Scan for the cell matching the given text and deliver its (X, Y) coordinate at center. 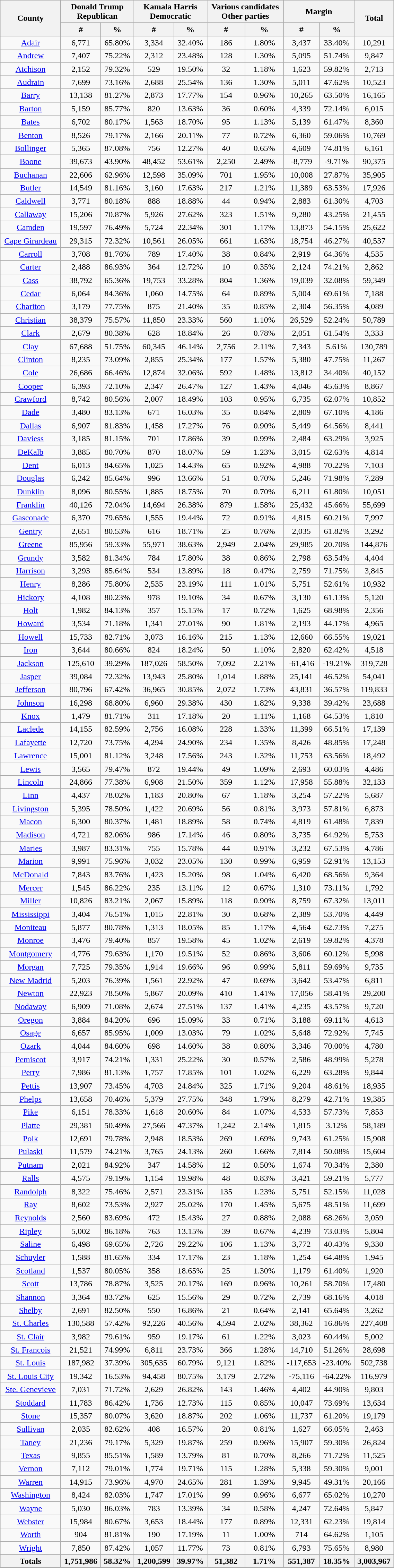
0.74% (265, 822)
3,653 (154, 1522)
11.77% (190, 1548)
6,907 (80, 426)
8,980 (374, 1548)
60.03% (337, 769)
187,982 (80, 1363)
472 (154, 1218)
1.07% (265, 1112)
16.57% (190, 1429)
3,606 (301, 954)
15.89% (190, 901)
3,023 (301, 1337)
5,777 (374, 1178)
3,885 (80, 452)
1.21% (265, 188)
64.92% (337, 835)
2,586 (301, 1059)
16.16% (190, 637)
978 (154, 597)
3,059 (374, 1218)
Ste. Genevieve (30, 1389)
18.65% (190, 1271)
17.56% (190, 756)
73.75% (117, 742)
19,385 (374, 1099)
Newton (30, 993)
79 (226, 1033)
45.63% (337, 386)
1.04% (265, 875)
3,642 (301, 980)
18.35% (337, 1561)
2,021 (80, 1165)
86.42% (117, 1403)
5,687 (374, 795)
16,298 (80, 703)
Miller (30, 901)
34.40% (337, 373)
40,126 (80, 505)
Crawford (30, 399)
55,699 (374, 505)
80.56% (117, 399)
48.99% (337, 1059)
27.62% (190, 214)
2,798 (301, 557)
2,072 (226, 690)
37.39% (117, 1363)
1,422 (154, 809)
18.71% (190, 531)
4,294 (154, 742)
Wright (30, 1548)
6,161 (374, 148)
63.28% (337, 1073)
217 (226, 188)
3,032 (154, 861)
11,850 (154, 320)
Ripley (30, 1231)
358 (154, 1271)
73 (226, 1548)
1,747 (154, 1495)
St. Francois (30, 1350)
18.88% (190, 201)
33.40% (337, 43)
9,945 (301, 1482)
334 (154, 1258)
Sullivan (30, 1429)
Perry (30, 1073)
19.71% (190, 1469)
Polk (30, 1139)
4,965 (374, 624)
-8,779 (301, 161)
1,555 (154, 518)
10 (226, 267)
66.55% (337, 637)
60.12% (337, 954)
3,644 (80, 650)
15.15% (190, 611)
12,331 (301, 1522)
75.65% (337, 1548)
52.24% (337, 320)
76 (226, 426)
1,674 (301, 1165)
43.57% (337, 1006)
0.69% (265, 980)
14,694 (154, 505)
39.97% (190, 1561)
789 (154, 254)
243 (226, 756)
8,759 (301, 901)
1,009 (154, 1033)
5,877 (80, 927)
7,343 (301, 346)
2,560 (80, 1218)
1.57% (265, 359)
80.17% (117, 122)
1.95% (265, 174)
3,346 (301, 1046)
Osage (30, 1033)
62.42% (337, 650)
42.71% (337, 1099)
1,618 (154, 1112)
1.79% (265, 1099)
46 (226, 835)
1.00% (265, 1535)
Ralls (30, 1178)
20.09% (190, 993)
154 (226, 95)
4,402 (301, 1389)
755 (154, 848)
7,814 (301, 1152)
628 (154, 333)
Randolph (30, 1191)
8,360 (374, 122)
4,247 (301, 1508)
23.48% (190, 56)
3,437 (301, 43)
56 (226, 809)
1.45% (265, 1204)
Shannon (30, 1297)
4,089 (374, 307)
1,014 (226, 676)
67,688 (80, 346)
90 (226, 624)
Totals (30, 1561)
1,563 (154, 122)
5,380 (301, 359)
16.53% (117, 1376)
13,658 (80, 1099)
2,629 (154, 1389)
Pettis (30, 1086)
47.75% (337, 359)
143 (226, 1389)
25,622 (374, 228)
64.62% (337, 1535)
59.21% (337, 1178)
6,300 (80, 822)
7,699 (80, 82)
20.60% (190, 1112)
17.86% (190, 439)
14.75% (190, 293)
1,914 (154, 967)
3,973 (301, 809)
44.17% (337, 624)
2.49% (265, 161)
13,812 (301, 373)
61.25% (337, 1139)
69.61% (337, 293)
560 (226, 320)
43,831 (301, 690)
5,203 (80, 980)
19.10% (190, 597)
Texas (30, 1456)
51.75% (117, 346)
94,458 (154, 1376)
15,908 (374, 1139)
3,987 (80, 848)
Montgomery (30, 954)
59 (226, 452)
2,484 (301, 439)
58.50% (190, 663)
9,735 (374, 967)
80.70% (117, 452)
534 (154, 571)
1,810 (374, 716)
2,739 (301, 1297)
73.09% (117, 359)
2,141 (301, 1310)
19,179 (374, 1416)
19,753 (154, 280)
40,152 (374, 373)
1,885 (154, 492)
18,754 (301, 241)
15.56% (190, 1297)
80.75% (190, 1376)
60,345 (154, 346)
64.36% (337, 254)
7,725 (80, 967)
Cape Girardeau (30, 241)
15,206 (80, 214)
46.52% (337, 676)
4,108 (80, 597)
6,771 (80, 43)
Clinton (30, 359)
9,720 (374, 1006)
348 (226, 1099)
17,248 (374, 742)
1,057 (154, 1548)
23 (226, 1258)
23.31% (190, 1191)
71.98% (337, 478)
80.38% (117, 333)
325 (226, 1086)
784 (154, 557)
357 (154, 611)
72 (226, 518)
17.80% (190, 557)
2.21% (265, 663)
7,188 (374, 293)
8,286 (80, 584)
1.11% (265, 716)
19,814 (374, 1522)
Warren (30, 1482)
5,675 (301, 1204)
29.38% (190, 703)
Scotland (30, 1271)
8,096 (80, 492)
0.64% (265, 1310)
269 (226, 1139)
4,564 (301, 927)
714 (301, 1535)
3,333 (374, 333)
20.17% (190, 1284)
72.64% (337, 1508)
783 (154, 1508)
10,008 (301, 174)
27.75% (190, 1099)
18 (226, 571)
65 (226, 465)
81.76% (117, 254)
6,677 (301, 1495)
529 (154, 69)
62.96% (117, 174)
70 (226, 492)
1,774 (154, 1469)
Pemiscot (30, 1059)
1,481 (154, 822)
Dade (30, 412)
46.14% (190, 346)
3,884 (80, 1020)
26.47% (190, 386)
872 (154, 769)
7,853 (374, 1112)
80.23% (117, 597)
3,620 (154, 1416)
6,393 (80, 386)
9,338 (301, 703)
83.76% (117, 875)
50 (226, 650)
13,873 (301, 228)
72.14% (337, 109)
696 (154, 1020)
56.35% (337, 307)
5,847 (374, 1508)
2,356 (374, 611)
Mercer (30, 888)
1.43% (265, 386)
22.81% (190, 914)
Daviess (30, 439)
83.72% (117, 1297)
51.26% (337, 1350)
40 (226, 148)
2,855 (154, 359)
1.36% (265, 280)
Nodaway (30, 1006)
81.83% (117, 426)
3,160 (154, 188)
698 (154, 1046)
64 (226, 293)
20.69% (190, 809)
12,660 (301, 637)
84.65% (117, 465)
22.92% (190, 980)
82.62% (117, 1429)
2.72% (265, 1376)
5,811 (301, 967)
66.46% (117, 373)
8,441 (374, 426)
18.70% (190, 122)
65.64% (337, 1310)
1,479 (80, 716)
7,986 (80, 1073)
169 (226, 1284)
81.27% (117, 95)
Cedar (30, 293)
4,449 (374, 914)
81.34% (117, 557)
46.27% (337, 241)
57.81% (337, 809)
19,021 (374, 637)
72.92% (337, 1033)
73.11% (337, 888)
79.65% (117, 518)
2,535 (154, 584)
2,463 (374, 1429)
4,721 (80, 835)
77 (226, 135)
2,688 (154, 82)
70.34% (337, 1165)
17,139 (374, 729)
4,046 (301, 386)
364 (154, 267)
26,686 (80, 373)
15,604 (374, 1152)
80.07% (117, 1416)
366 (226, 1350)
23.19% (190, 584)
2,166 (154, 135)
870 (154, 452)
DeKalb (30, 452)
57.42% (117, 1323)
New Madrid (30, 980)
69.11% (337, 1020)
98 (226, 875)
53.70% (337, 914)
11,579 (80, 1152)
227,408 (374, 1323)
85,956 (80, 544)
Wayne (30, 1508)
305,635 (154, 1363)
879 (226, 505)
6,013 (80, 465)
13,943 (154, 676)
1.39% (265, 1482)
17.14% (190, 835)
-19.21% (337, 663)
13,907 (80, 1086)
48.85% (337, 742)
38.63% (190, 544)
7,745 (374, 1033)
10,561 (154, 241)
1.80% (265, 43)
616 (154, 531)
52.91% (337, 861)
18,935 (374, 1086)
4,575 (80, 1178)
5,030 (80, 1508)
1.01% (265, 584)
75.80% (117, 584)
Bollinger (30, 148)
69.65% (117, 1244)
15.09% (190, 1020)
551,387 (301, 1561)
6,420 (301, 875)
190 (154, 1535)
11,783 (80, 1403)
8,235 (80, 359)
Saline (30, 1244)
3,003,967 (374, 1561)
4,239 (301, 1231)
8,867 (374, 386)
9,847 (374, 56)
14,155 (80, 729)
86.93% (117, 267)
Stone (30, 1416)
12,874 (154, 373)
79.32% (117, 69)
10,047 (301, 1403)
26,529 (301, 320)
76.51% (117, 914)
52.61% (337, 584)
Dunklin (30, 492)
4,186 (374, 412)
1,815 (301, 1125)
St. Louis (30, 1363)
18.24% (190, 650)
1,179 (301, 1271)
19.17% (190, 1337)
Clark (30, 333)
39,673 (80, 161)
67.32% (337, 901)
5,998 (374, 954)
61.80% (337, 492)
10,523 (374, 82)
6,370 (80, 518)
6,064 (80, 293)
4,988 (301, 465)
75.57% (117, 320)
3,708 (80, 254)
5,648 (301, 1033)
67.42% (117, 690)
Buchanan (30, 174)
61.40% (337, 1271)
61.48% (337, 822)
99 (226, 1495)
17.85% (190, 1073)
Howell (30, 637)
16.03% (190, 412)
1,561 (154, 980)
McDonald (30, 875)
Pike (30, 1112)
4,819 (301, 822)
2,007 (154, 399)
6,873 (374, 809)
7,997 (374, 518)
3,364 (80, 1297)
904 (80, 1535)
17 (226, 611)
47 (226, 980)
3,248 (154, 756)
17,480 (374, 1284)
6,735 (301, 399)
39.29% (117, 663)
8,426 (301, 742)
25.02% (190, 1204)
21,236 (80, 1442)
81.15% (117, 439)
59.06% (337, 135)
4,970 (154, 1482)
18.44% (190, 1522)
50,789 (374, 320)
1,254 (301, 1258)
79.63% (117, 954)
10,261 (301, 1284)
15.20% (190, 875)
Moniteau (30, 927)
19.51% (190, 954)
21.40% (190, 307)
92,226 (154, 1323)
228 (226, 729)
215 (226, 637)
61 (226, 1337)
29,985 (301, 544)
62.07% (337, 399)
Harrison (30, 571)
80.66% (117, 650)
3,404 (80, 914)
1,588 (80, 1258)
Dent (30, 465)
9,743 (301, 1139)
59.69% (337, 967)
8,602 (80, 1204)
Linn (30, 795)
50.08% (337, 1152)
11,399 (301, 729)
5,011 (301, 82)
4,776 (80, 954)
-117,653 (301, 1363)
1.88% (265, 676)
5,926 (154, 214)
Atchison (30, 69)
986 (154, 835)
81.71% (117, 716)
5,120 (374, 597)
Andrew (30, 56)
137 (226, 1006)
Stoddard (30, 1403)
Marion (30, 861)
Various candidatesOther parties (245, 12)
3,015 (301, 452)
2,051 (301, 333)
68.16% (337, 1297)
2,088 (301, 1218)
Barry (30, 95)
6,960 (154, 703)
408 (154, 1429)
21.50% (190, 782)
Jasper (30, 676)
Webster (30, 1522)
21,521 (80, 1350)
29 (226, 1297)
5,329 (154, 1442)
Macon (30, 822)
2,380 (374, 1165)
83.31% (117, 848)
32 (226, 69)
18,492 (374, 756)
Grundy (30, 557)
81.65% (117, 1258)
Ray (30, 1204)
58.41% (337, 993)
15,357 (80, 1416)
11,267 (374, 359)
85.95% (117, 1033)
28,698 (374, 1350)
63.29% (337, 439)
9,121 (226, 1363)
18.49% (190, 399)
Maries (30, 848)
70.22% (337, 465)
4,814 (374, 452)
1.63% (265, 241)
Howard (30, 624)
4,594 (226, 1323)
0.65% (265, 148)
49.31% (337, 1482)
19.66% (190, 967)
2.14% (265, 1125)
1,242 (226, 1125)
Scott (30, 1284)
502,738 (374, 1363)
Barton (30, 109)
824 (154, 650)
5,338 (301, 1469)
0.71% (265, 1020)
Schuyler (30, 1258)
1,154 (154, 1178)
Livingston (30, 809)
20.80% (190, 795)
127 (226, 386)
Camden (30, 228)
8,279 (301, 1099)
15,733 (80, 637)
26.38% (190, 505)
1,183 (154, 795)
5,395 (80, 809)
10,852 (374, 399)
48,452 (154, 161)
75.96% (117, 861)
80.78% (117, 927)
84.20% (117, 1020)
1,423 (154, 875)
125,610 (80, 663)
80.18% (117, 201)
68.26% (337, 1218)
1,751,986 (80, 1561)
144,876 (374, 544)
63.53% (337, 188)
9,844 (374, 1073)
-64.22% (337, 1376)
1.81% (265, 624)
0.83% (265, 1178)
79.47% (117, 769)
6,908 (154, 782)
3,771 (80, 201)
17.77% (190, 95)
Boone (30, 161)
81.16% (117, 188)
4,786 (374, 848)
24,866 (80, 782)
48 (226, 1178)
13.89% (190, 571)
1.51% (265, 214)
118 (226, 901)
Greene (30, 544)
65.80% (117, 43)
83.13% (117, 412)
14,549 (80, 188)
1,920 (374, 1271)
0.50% (265, 1165)
0.95% (265, 399)
84 (226, 1112)
25.34% (190, 359)
7,031 (80, 1389)
13.11% (190, 888)
17,056 (301, 993)
130,588 (80, 1323)
2,713 (374, 69)
21,455 (374, 214)
3,232 (301, 848)
80.37% (117, 822)
0.88% (265, 1218)
Lewis (30, 769)
3,073 (154, 637)
63.56% (337, 756)
756 (154, 148)
17,958 (301, 782)
67.53% (337, 848)
51,382 (226, 1561)
25,432 (301, 505)
2,693 (301, 769)
72.10% (117, 386)
0.47% (265, 571)
4,378 (374, 940)
80,796 (80, 690)
81.12% (117, 756)
Laclede (30, 729)
281 (226, 1482)
6,959 (301, 861)
1,060 (154, 293)
804 (226, 280)
111 (226, 584)
Madison (30, 835)
79.19% (117, 1178)
0.76% (265, 531)
10,270 (374, 1495)
888 (154, 201)
Iron (30, 650)
12.73% (190, 1403)
38,362 (301, 1323)
82.03% (117, 1495)
29.22% (190, 1244)
202 (226, 1416)
13,634 (374, 1403)
13,138 (80, 95)
80.67% (117, 1522)
83.21% (117, 901)
35.09% (190, 174)
4,339 (301, 109)
Gasconade (30, 518)
Henry (30, 584)
14.43% (190, 465)
3,480 (80, 412)
St. Clair (30, 1337)
-75,116 (301, 1376)
3,765 (154, 1152)
13.63% (190, 109)
2,949 (226, 544)
15,001 (80, 756)
259 (226, 1442)
323 (226, 214)
79.40% (117, 940)
1,627 (301, 1429)
130,789 (374, 346)
3,185 (80, 439)
592 (226, 373)
959 (154, 1337)
13.39% (190, 1508)
18.07% (190, 452)
22.34% (190, 228)
61.30% (337, 201)
6,702 (80, 122)
875 (154, 307)
77.75% (117, 307)
23.73% (190, 1350)
65.02% (337, 1495)
1,331 (154, 1059)
8,266 (301, 1456)
79.61% (117, 1337)
85.51% (117, 1456)
19.58% (190, 940)
62.73% (337, 927)
130 (226, 861)
Knox (30, 716)
3,525 (154, 1284)
2,691 (80, 1310)
61.82% (337, 531)
11,525 (374, 1456)
1.73% (265, 690)
2.11% (265, 346)
1,310 (301, 888)
51 (226, 478)
170 (226, 1204)
17.27% (190, 426)
40,537 (374, 241)
75.46% (117, 1191)
1.33% (265, 729)
Chariton (30, 307)
4,018 (374, 1297)
29,381 (80, 1125)
54,041 (374, 676)
60.79% (190, 1363)
820 (154, 109)
14.60% (190, 1046)
1,168 (301, 716)
62.23% (337, 1522)
4,437 (80, 795)
52.15% (337, 1191)
4,235 (301, 1006)
2,862 (374, 267)
2,726 (154, 1244)
11,389 (301, 188)
3,262 (374, 1310)
Mississippi (30, 914)
Audrain (30, 82)
1,757 (154, 1073)
27.87% (337, 174)
3.12% (337, 1125)
85 (226, 927)
Worth (30, 1535)
59,349 (374, 280)
Dallas (30, 426)
73.03% (337, 1231)
Benton (30, 135)
80.05% (117, 1271)
78.33% (117, 1112)
12,720 (80, 742)
2,873 (154, 95)
5,365 (80, 148)
2,809 (301, 412)
45.66% (337, 505)
319,728 (374, 663)
73.69% (337, 1403)
7,843 (80, 875)
661 (226, 241)
87.42% (117, 1548)
17.19% (190, 1535)
116,979 (374, 1376)
234 (226, 742)
23.05% (190, 861)
1,200,599 (154, 1561)
19.50% (190, 69)
1,313 (154, 927)
51.74% (337, 56)
32,133 (374, 782)
19,039 (301, 280)
7,850 (80, 1548)
33.28% (190, 280)
21 (226, 1310)
63.54% (337, 557)
18.89% (190, 822)
71.75% (337, 571)
60.44% (337, 1337)
Vernon (30, 1469)
671 (154, 412)
1.66% (265, 1152)
82.50% (117, 1310)
75.22% (117, 56)
311 (154, 716)
17.63% (190, 188)
17,926 (374, 188)
14,915 (80, 1482)
24.90% (190, 742)
Callaway (30, 214)
Washington (30, 1495)
13.66% (190, 478)
12.27% (190, 148)
15.43% (190, 1218)
17.18% (190, 716)
Ozark (30, 1046)
Cooper (30, 386)
2.04% (265, 544)
19.87% (190, 1442)
7,275 (374, 927)
61.20% (337, 1416)
3,421 (301, 1178)
74.99% (117, 1350)
4,609 (301, 148)
79.78% (117, 1139)
61.54% (337, 333)
101 (226, 1073)
36 (226, 109)
59.33% (117, 544)
Margin (319, 12)
9,855 (80, 1456)
58.32% (117, 1561)
Total (374, 18)
8,424 (80, 1495)
260 (226, 1152)
80.55% (117, 492)
Kamala HarrisDemocratic (170, 12)
11,699 (374, 1204)
1.69% (265, 1139)
5,724 (154, 228)
1,945 (374, 1258)
52 (226, 954)
7,092 (226, 663)
410 (226, 993)
Carroll (30, 254)
2,193 (301, 624)
43.90% (117, 161)
45 (226, 940)
17.40% (190, 254)
2,919 (301, 254)
48.61% (337, 1086)
Johnson (30, 703)
3,582 (80, 557)
Monroe (30, 940)
3,925 (374, 439)
2,488 (80, 267)
1,545 (80, 888)
3,735 (301, 835)
38,379 (80, 320)
3,534 (80, 624)
23.33% (190, 320)
2,124 (301, 267)
4,044 (80, 1046)
Christian (30, 320)
77.38% (117, 782)
11,753 (301, 756)
1.32% (265, 756)
10,769 (374, 135)
73.16% (117, 82)
12.72% (190, 267)
3,292 (374, 531)
70.46% (117, 1099)
St. Charles (30, 1323)
81.81% (117, 1535)
0.94% (265, 201)
13.03% (190, 1033)
1.58% (265, 505)
1.46% (265, 1389)
36,965 (154, 690)
0.57% (265, 1059)
Holt (30, 611)
8,526 (80, 135)
58 (226, 822)
25.54% (190, 82)
Phelps (30, 1099)
3,982 (80, 1337)
430 (226, 703)
82.71% (117, 637)
6,211 (301, 492)
Jackson (30, 663)
Butler (30, 188)
57.22% (337, 795)
1,170 (154, 954)
Pulaski (30, 1152)
3,188 (301, 1020)
27 (226, 1218)
72.04% (117, 505)
1,792 (374, 888)
5,139 (301, 122)
14,710 (301, 1350)
20.70% (337, 544)
57.73% (337, 1112)
2,152 (80, 69)
4,815 (301, 518)
996 (154, 478)
2,651 (80, 531)
St. Louis City (30, 1376)
79.35% (117, 967)
50.49% (117, 1125)
0.60% (265, 109)
71.18% (117, 624)
Caldwell (30, 201)
7,407 (80, 56)
1,025 (154, 465)
5,095 (301, 56)
22,606 (80, 174)
81 (226, 1456)
7,289 (374, 478)
63.50% (337, 95)
95 (226, 122)
6,015 (374, 109)
70.00% (337, 1046)
18.75% (190, 492)
Gentry (30, 531)
2.02% (265, 1323)
9,364 (374, 875)
19,597 (80, 228)
Cole (30, 373)
24.84% (190, 1086)
36.57% (337, 690)
84.92% (117, 1165)
2,927 (154, 1204)
1,736 (154, 1403)
11 (226, 1535)
Taney (30, 1442)
90,375 (374, 161)
5,379 (154, 1099)
Franklin (30, 505)
13,011 (374, 901)
32.08% (337, 280)
44.90% (337, 1389)
0.92% (265, 465)
3,917 (80, 1059)
60.21% (337, 518)
Bates (30, 122)
13,786 (80, 1284)
2,250 (226, 161)
26 (226, 333)
9,001 (374, 1469)
32.40% (190, 43)
71.08% (117, 1006)
15,984 (80, 1522)
68.56% (337, 875)
9,204 (301, 1086)
187,026 (154, 663)
13,153 (374, 861)
10,051 (374, 492)
38,792 (80, 280)
1,625 (301, 611)
625 (154, 1297)
84.13% (117, 611)
Jefferson (30, 690)
550 (154, 1310)
Adair (30, 43)
Lincoln (30, 782)
87.08% (117, 148)
53.61% (190, 161)
49 (226, 769)
14.58% (190, 1165)
5,278 (374, 1059)
40.43% (337, 1244)
235 (154, 888)
70.87% (117, 214)
73.45% (117, 1086)
0.35% (265, 267)
Lawrence (30, 756)
73.53% (117, 1204)
Cass (30, 280)
4,613 (374, 1020)
Putnam (30, 1165)
Shelby (30, 1310)
85.77% (117, 109)
-61,416 (301, 663)
30.85% (190, 690)
2,312 (154, 56)
18.05% (190, 927)
1.06% (265, 1416)
6,909 (80, 1006)
4,404 (374, 557)
4,535 (374, 254)
County (30, 18)
2,304 (301, 307)
3,845 (374, 571)
1.09% (265, 769)
5,246 (301, 478)
78.87% (117, 1284)
13.15% (190, 1231)
186 (226, 43)
81.13% (117, 1073)
5,159 (80, 109)
8,322 (80, 1191)
359 (226, 782)
86.18% (117, 1231)
47.62% (337, 82)
-23.40% (337, 1363)
27,566 (154, 1125)
19,342 (80, 1376)
84.60% (117, 1046)
26,824 (374, 1442)
4,533 (301, 1112)
Reynolds (30, 1218)
19.98% (190, 1178)
79.01% (117, 1469)
3,334 (154, 43)
3,772 (301, 1244)
1,982 (80, 611)
3,254 (301, 795)
2,571 (154, 1191)
25,141 (301, 676)
9,803 (374, 1389)
5,867 (154, 993)
Morgan (30, 967)
4,518 (374, 650)
17.17% (190, 1258)
1,458 (154, 426)
39,084 (80, 676)
53.47% (337, 980)
2,820 (301, 650)
128 (226, 56)
58,189 (374, 1125)
6,151 (80, 1112)
11,028 (374, 1191)
55,971 (154, 544)
7,103 (374, 465)
29,200 (374, 993)
67 (226, 795)
80.53% (117, 531)
61.47% (337, 122)
301 (226, 228)
26.82% (190, 1389)
64.48% (337, 1258)
10,826 (80, 901)
16.08% (190, 729)
76.49% (117, 228)
2,759 (301, 571)
10,265 (301, 95)
1,537 (80, 1271)
86.03% (117, 1508)
3,565 (80, 769)
136 (226, 82)
Hickory (30, 597)
84.36% (117, 293)
27.01% (190, 624)
9,280 (301, 214)
2,679 (80, 333)
5,804 (374, 1231)
7,839 (374, 822)
135 (226, 1191)
18.84% (190, 333)
22,923 (80, 993)
Douglas (30, 478)
9,991 (80, 861)
6,498 (80, 1244)
15.78% (190, 848)
78.02% (117, 795)
1.35% (265, 742)
68.80% (117, 703)
6,242 (80, 478)
6,229 (301, 1073)
25.22% (190, 1059)
1.12% (265, 782)
20,166 (374, 1482)
857 (154, 940)
32.06% (190, 373)
35,905 (374, 174)
39.42% (337, 703)
25.80% (190, 676)
1.48% (265, 373)
48.51% (337, 1204)
5,753 (374, 835)
86.22% (117, 888)
Donald TrumpRepublican (97, 12)
3,293 (80, 571)
Lafayette (30, 742)
76.39% (117, 980)
23,688 (374, 703)
2,619 (301, 940)
47.37% (190, 1125)
10,932 (374, 584)
15,907 (301, 1442)
2,674 (154, 1006)
12,691 (80, 1139)
1,341 (154, 624)
16,165 (374, 95)
Oregon (30, 1020)
8,742 (80, 399)
13.79% (190, 1456)
3,130 (301, 597)
4,780 (374, 1046)
1,105 (374, 1535)
10,291 (374, 43)
18.53% (190, 1139)
43.25% (337, 214)
Platte (30, 1125)
3,476 (80, 940)
66.51% (337, 729)
27.51% (190, 1006)
74.81% (337, 148)
1,015 (154, 914)
9,330 (374, 1244)
6,793 (301, 1548)
55.88% (337, 782)
6,657 (80, 1033)
0.78% (265, 333)
5,004 (301, 293)
64.53% (337, 716)
12,598 (154, 174)
1.22% (265, 1337)
24.13% (190, 1152)
2,948 (154, 1139)
119,833 (374, 690)
1,623 (301, 69)
17.01% (190, 1495)
82.59% (117, 729)
66.05% (337, 1429)
67.10% (337, 412)
5,449 (301, 426)
82.06% (117, 835)
65.36% (117, 280)
4,486 (374, 769)
2,067 (154, 901)
106 (226, 1244)
26.05% (190, 241)
Carter (30, 267)
6,360 (301, 135)
Clay (30, 346)
5.61% (337, 346)
61.13% (337, 597)
103 (226, 399)
0.58% (265, 1508)
20.11% (190, 135)
54.15% (337, 228)
33 (226, 1020)
2,389 (301, 914)
18.87% (190, 1416)
7,112 (80, 1469)
96 (226, 967)
763 (154, 1231)
0.68% (265, 914)
29,315 (80, 241)
68.98% (337, 611)
1,589 (154, 1456)
11,737 (301, 1416)
40.56% (190, 1323)
2,883 (301, 201)
64.56% (337, 426)
-9.71% (337, 161)
83.69% (117, 1218)
73.96% (117, 1482)
2,347 (154, 386)
62.63% (337, 452)
24.65% (190, 1482)
58.70% (337, 1284)
347 (154, 1165)
